From the cell containing the given text, extract its center point as (x, y) coordinate. 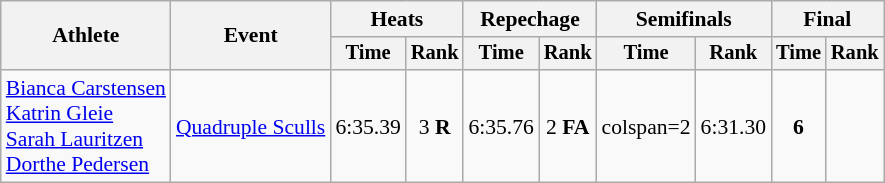
6 (798, 126)
Repechage (530, 19)
6:35.76 (500, 126)
Athlete (86, 36)
colspan=2 (646, 126)
Quadruple Sculls (250, 126)
Bianca CarstensenKatrin GleieSarah LauritzenDorthe Pedersen (86, 126)
Event (250, 36)
Semifinals (684, 19)
6:35.39 (368, 126)
Heats (396, 19)
6:31.30 (734, 126)
Final (827, 19)
2 FA (568, 126)
3 R (435, 126)
